Find where the given text appears and provide that cell's center as [X, Y] coordinate. 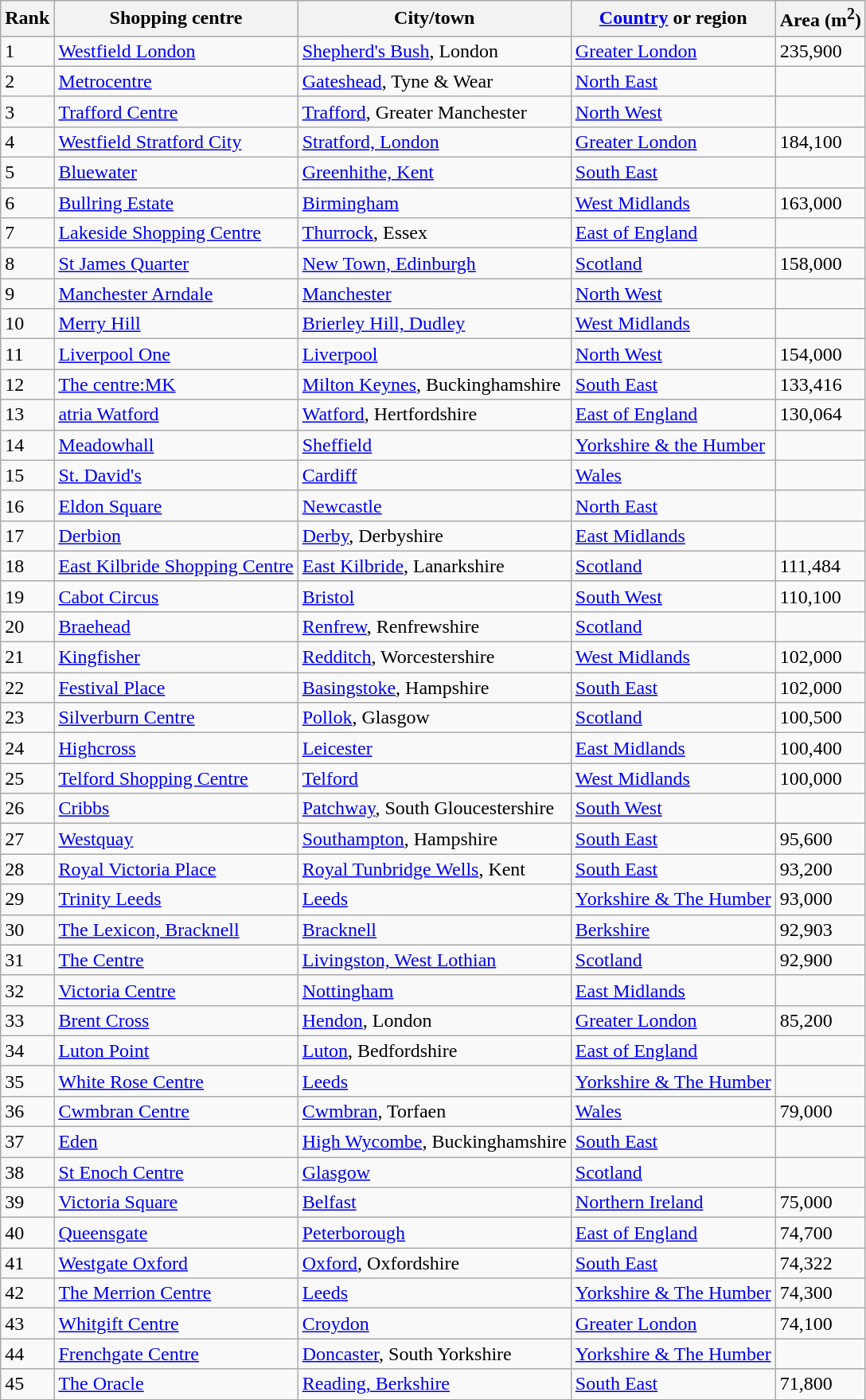
Manchester [435, 294]
Brent Cross [176, 1020]
Luton Point [176, 1051]
Braehead [176, 626]
Thurrock, Essex [435, 233]
White Rose Centre [176, 1081]
Telford [435, 778]
Cwmbran Centre [176, 1111]
Hendon, London [435, 1020]
Leicester [435, 748]
Trafford, Greater Manchester [435, 111]
9 [27, 294]
Brierley Hill, Dudley [435, 324]
Cabot Circus [176, 596]
Croydon [435, 1324]
Eldon Square [176, 505]
Derbion [176, 536]
Peterborough [435, 1233]
40 [27, 1233]
18 [27, 566]
City/town [435, 19]
21 [27, 657]
6 [27, 203]
22 [27, 688]
Redditch, Worcestershire [435, 657]
Metrocentre [176, 81]
33 [27, 1020]
Lakeside Shopping Centre [176, 233]
Watford, Hertfordshire [435, 415]
Bracknell [435, 930]
74,300 [820, 1293]
92,900 [820, 960]
19 [27, 596]
74,100 [820, 1324]
45 [27, 1384]
Telford Shopping Centre [176, 778]
High Wycombe, Buckinghamshire [435, 1142]
25 [27, 778]
Gateshead, Tyne & Wear [435, 81]
Westfield Stratford City [176, 142]
Bluewater [176, 173]
New Town, Edinburgh [435, 263]
39 [27, 1203]
16 [27, 505]
Patchway, South Gloucestershire [435, 809]
10 [27, 324]
Luton, Bedfordshire [435, 1051]
110,100 [820, 596]
Merry Hill [176, 324]
Nottingham [435, 990]
Stratford, London [435, 142]
Shopping centre [176, 19]
14 [27, 445]
Berkshire [673, 930]
79,000 [820, 1111]
158,000 [820, 263]
Trinity Leeds [176, 899]
The Oracle [176, 1384]
15 [27, 475]
Trafford Centre [176, 111]
Festival Place [176, 688]
Oxford, Oxfordshire [435, 1263]
Queensgate [176, 1233]
East Kilbride, Lanarkshire [435, 566]
Renfrew, Renfrewshire [435, 626]
71,800 [820, 1384]
The Merrion Centre [176, 1293]
38 [27, 1172]
East Kilbride Shopping Centre [176, 566]
Belfast [435, 1203]
Frenchgate Centre [176, 1354]
184,100 [820, 142]
Bristol [435, 596]
Sheffield [435, 445]
Cwmbran, Torfaen [435, 1111]
Greenhithe, Kent [435, 173]
Yorkshire & the Humber [673, 445]
8 [27, 263]
Pollok, Glasgow [435, 718]
Liverpool [435, 354]
24 [27, 748]
Whitgift Centre [176, 1324]
St Enoch Centre [176, 1172]
Cardiff [435, 475]
11 [27, 354]
Westfield London [176, 51]
Victoria Centre [176, 990]
Meadowhall [176, 445]
Victoria Square [176, 1203]
44 [27, 1354]
133,416 [820, 384]
Shepherd's Bush, London [435, 51]
3 [27, 111]
17 [27, 536]
42 [27, 1293]
92,903 [820, 930]
93,200 [820, 869]
Royal Victoria Place [176, 869]
32 [27, 990]
7 [27, 233]
Eden [176, 1142]
95,600 [820, 839]
100,500 [820, 718]
26 [27, 809]
30 [27, 930]
Bullring Estate [176, 203]
Area (m2) [820, 19]
100,000 [820, 778]
35 [27, 1081]
Cribbs [176, 809]
74,322 [820, 1263]
4 [27, 142]
The Lexicon, Bracknell [176, 930]
Doncaster, South Yorkshire [435, 1354]
Manchester Arndale [176, 294]
13 [27, 415]
75,000 [820, 1203]
28 [27, 869]
27 [27, 839]
atria Watford [176, 415]
31 [27, 960]
163,000 [820, 203]
34 [27, 1051]
St. David's [176, 475]
1 [27, 51]
Westgate Oxford [176, 1263]
Milton Keynes, Buckinghamshire [435, 384]
The centre:MK [176, 384]
130,064 [820, 415]
Livingston, West Lothian [435, 960]
Glasgow [435, 1172]
Basingstoke, Hampshire [435, 688]
Reading, Berkshire [435, 1384]
Rank [27, 19]
5 [27, 173]
Southampton, Hampshire [435, 839]
111,484 [820, 566]
41 [27, 1263]
The Centre [176, 960]
29 [27, 899]
93,000 [820, 899]
Westquay [176, 839]
Country or region [673, 19]
36 [27, 1111]
74,700 [820, 1233]
2 [27, 81]
43 [27, 1324]
23 [27, 718]
Newcastle [435, 505]
37 [27, 1142]
Northern Ireland [673, 1203]
Silverburn Centre [176, 718]
Derby, Derbyshire [435, 536]
Royal Tunbridge Wells, Kent [435, 869]
Highcross [176, 748]
Liverpool One [176, 354]
100,400 [820, 748]
154,000 [820, 354]
St James Quarter [176, 263]
12 [27, 384]
Kingfisher [176, 657]
235,900 [820, 51]
Birmingham [435, 203]
85,200 [820, 1020]
20 [27, 626]
